From the cell containing the given text, extract its center point as [X, Y] coordinate. 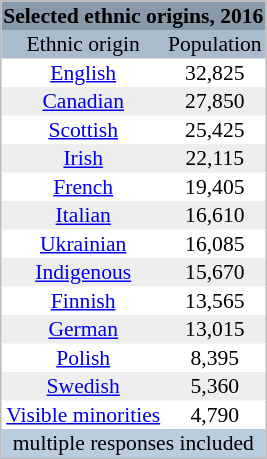
Canadian [83, 101]
English [83, 72]
Ethnic origin [83, 44]
13,565 [216, 300]
Ukrainian [83, 244]
Finnish [83, 300]
8,395 [216, 358]
16,610 [216, 215]
5,360 [216, 386]
German [83, 329]
multiple responses included [134, 444]
32,825 [216, 72]
Irish [83, 158]
25,425 [216, 130]
22,115 [216, 158]
Indigenous [83, 272]
13,015 [216, 329]
19,405 [216, 186]
15,670 [216, 272]
4,790 [216, 414]
Scottish [83, 130]
Selected ethnic origins, 2016 [134, 16]
Visible minorities [83, 414]
Italian [83, 215]
27,850 [216, 101]
Population [216, 44]
Polish [83, 358]
French [83, 186]
Swedish [83, 386]
16,085 [216, 244]
